Output the (x, y) coordinate of the center of the cell containing the given text.  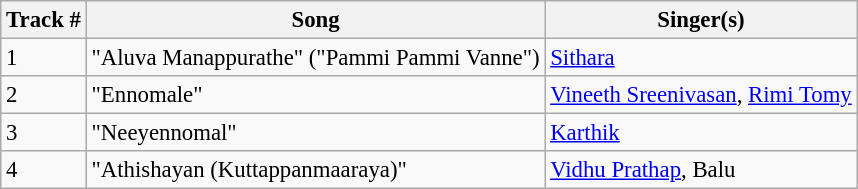
4 (44, 170)
"Neeyennomal" (316, 133)
Vidhu Prathap, Balu (701, 170)
"Aluva Manappurathe" ("Pammi Pammi Vanne") (316, 58)
Vineeth Sreenivasan, Rimi Tomy (701, 95)
3 (44, 133)
Karthik (701, 133)
Track # (44, 20)
"Athishayan (Kuttappanmaaraya)" (316, 170)
Sithara (701, 58)
"Ennomale" (316, 95)
Song (316, 20)
2 (44, 95)
1 (44, 58)
Singer(s) (701, 20)
